Extract the (X, Y) coordinate from the center of the cell holding the provided text.  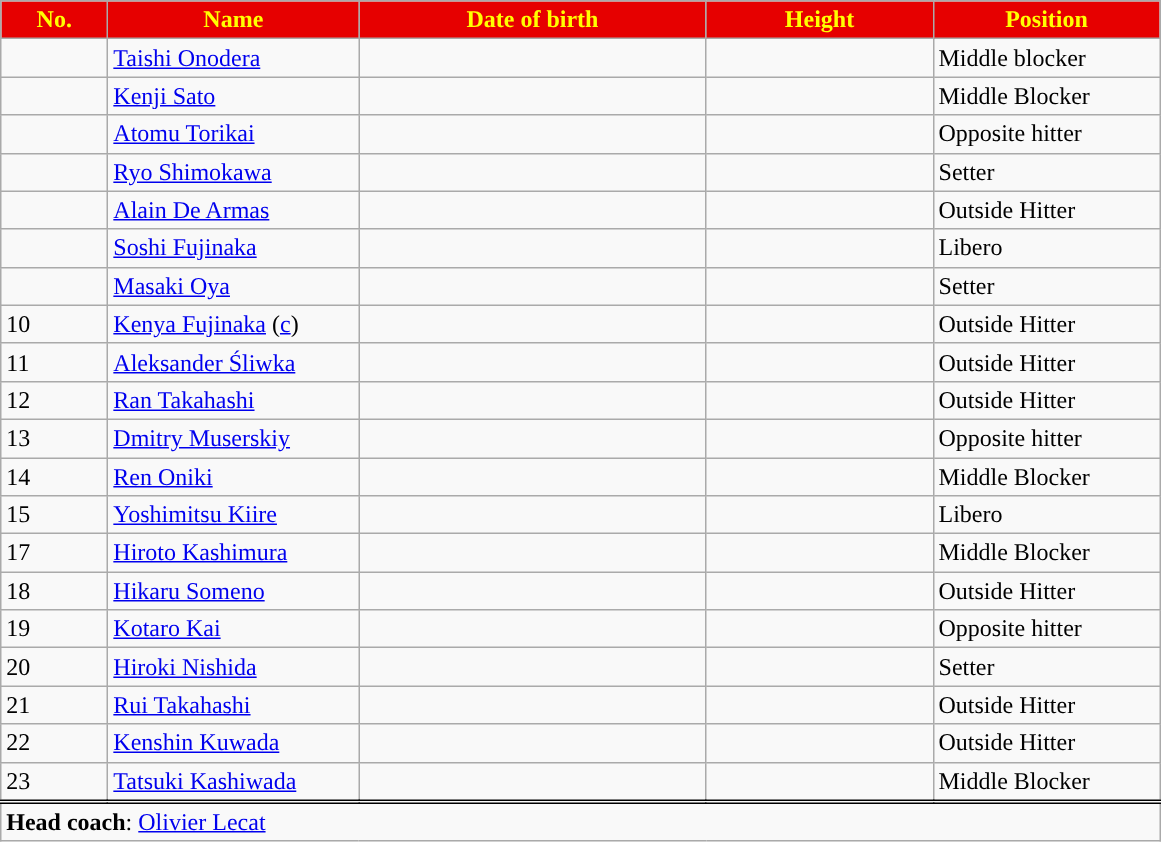
Ran Takahashi (234, 400)
23 (54, 782)
Dmitry Muserskiy (234, 438)
Name (234, 20)
Hiroki Nishida (234, 667)
11 (54, 362)
15 (54, 515)
Tatsuki Kashiwada (234, 782)
Yoshimitsu Kiire (234, 515)
Head coach: Olivier Lecat (580, 822)
Ren Oniki (234, 477)
Kotaro Kai (234, 629)
Kenshin Kuwada (234, 743)
19 (54, 629)
Height (820, 20)
Taishi Onodera (234, 58)
18 (54, 591)
12 (54, 400)
Hiroto Kashimura (234, 553)
21 (54, 705)
Ryo Shimokawa (234, 172)
Hikaru Someno (234, 591)
13 (54, 438)
Atomu Torikai (234, 134)
17 (54, 553)
Alain De Armas (234, 210)
Soshi Fujinaka (234, 248)
Kenji Sato (234, 96)
10 (54, 324)
20 (54, 667)
Position (1046, 20)
Rui Takahashi (234, 705)
Aleksander Śliwka (234, 362)
Masaki Oya (234, 286)
Kenya Fujinaka (c) (234, 324)
Date of birth (532, 20)
22 (54, 743)
Middle blocker (1046, 58)
14 (54, 477)
No. (54, 20)
